Search for the cell housing the specified text and yield its (X, Y) center coordinate. 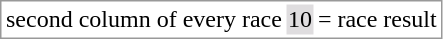
second column of every race (144, 19)
= race result (377, 19)
10 (300, 19)
